Search for the cell housing the specified text and yield its (x, y) center coordinate. 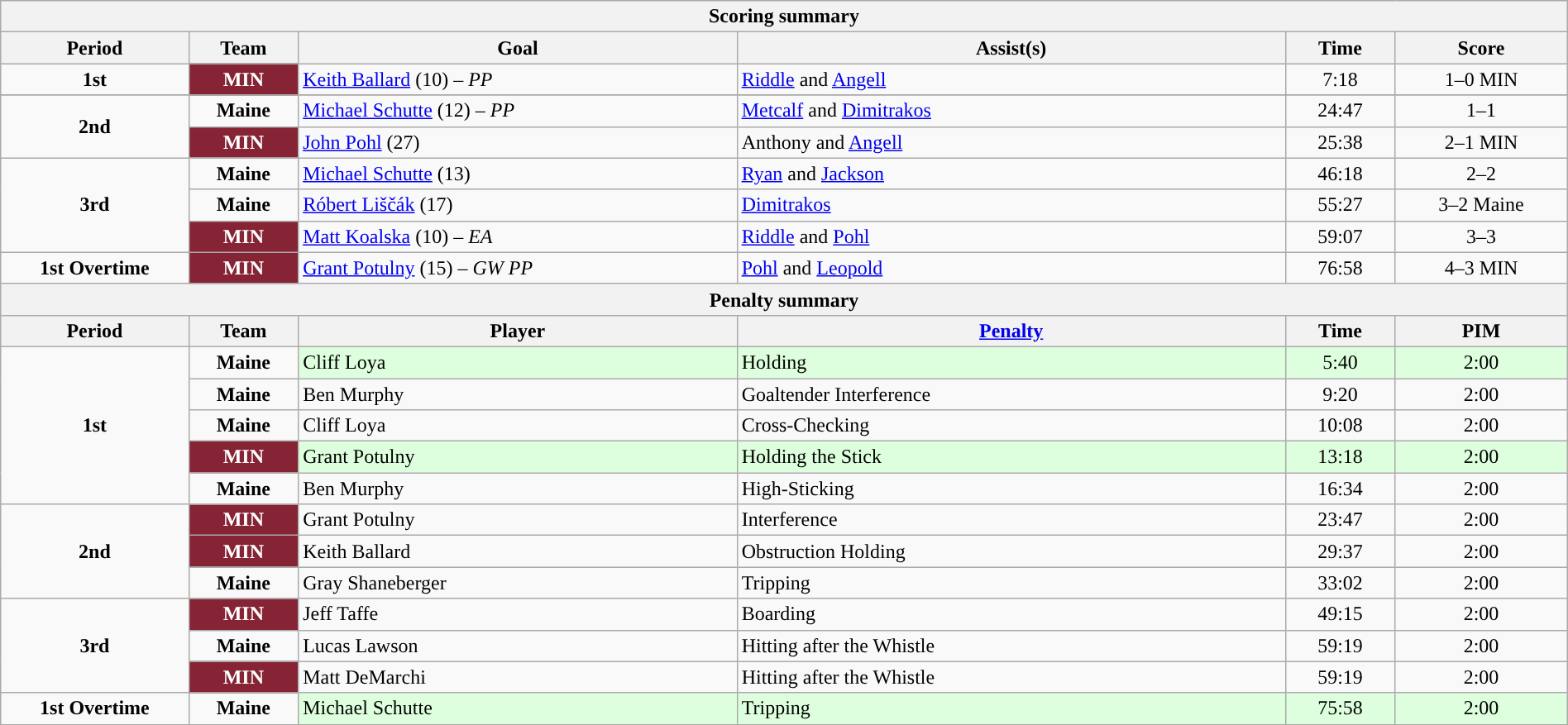
16:34 (1340, 489)
49:15 (1340, 614)
4–3 MIN (1481, 268)
Lucas Lawson (518, 646)
Player (518, 331)
Assist(s) (1011, 48)
Goal (518, 48)
76:58 (1340, 268)
2–1 MIN (1481, 142)
24:47 (1340, 111)
1–1 (1481, 111)
3–2 Maine (1481, 205)
3–3 (1481, 236)
Score (1481, 48)
59:07 (1340, 236)
Holding the Stick (1011, 457)
33:02 (1340, 583)
5:40 (1340, 362)
Grant Potulny (15) – GW PP (518, 268)
2–2 (1481, 174)
Pohl and Leopold (1011, 268)
1–0 MIN (1481, 79)
Penalty summary (784, 299)
Michael Schutte (12) – PP (518, 111)
29:37 (1340, 551)
Obstruction Holding (1011, 551)
Michael Schutte (13) (518, 174)
55:27 (1340, 205)
23:47 (1340, 520)
Róbert Liščák (17) (518, 205)
Michael Schutte (518, 708)
PIM (1481, 331)
10:08 (1340, 426)
Holding (1011, 362)
Matt DeMarchi (518, 677)
Riddle and Angell (1011, 79)
Goaltender Interference (1011, 394)
9:20 (1340, 394)
Boarding (1011, 614)
Scoring summary (784, 17)
Ryan and Jackson (1011, 174)
75:58 (1340, 708)
Metcalf and Dimitrakos (1011, 111)
46:18 (1340, 174)
Jeff Taffe (518, 614)
High-Sticking (1011, 489)
13:18 (1340, 457)
25:38 (1340, 142)
Riddle and Pohl (1011, 236)
Gray Shaneberger (518, 583)
Keith Ballard (10) – PP (518, 79)
Dimitrakos (1011, 205)
Matt Koalska (10) – EA (518, 236)
Cross-Checking (1011, 426)
Interference (1011, 520)
Penalty (1011, 331)
Keith Ballard (518, 551)
7:18 (1340, 79)
John Pohl (27) (518, 142)
Anthony and Angell (1011, 142)
